Search for the cell housing the specified text and yield its (x, y) center coordinate. 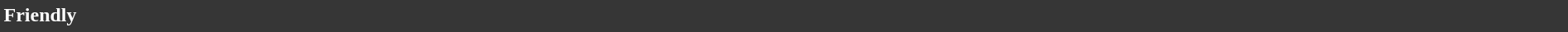
Friendly (784, 15)
